Capture the cell that displays the provided text and extract its [X, Y] central coordinate. 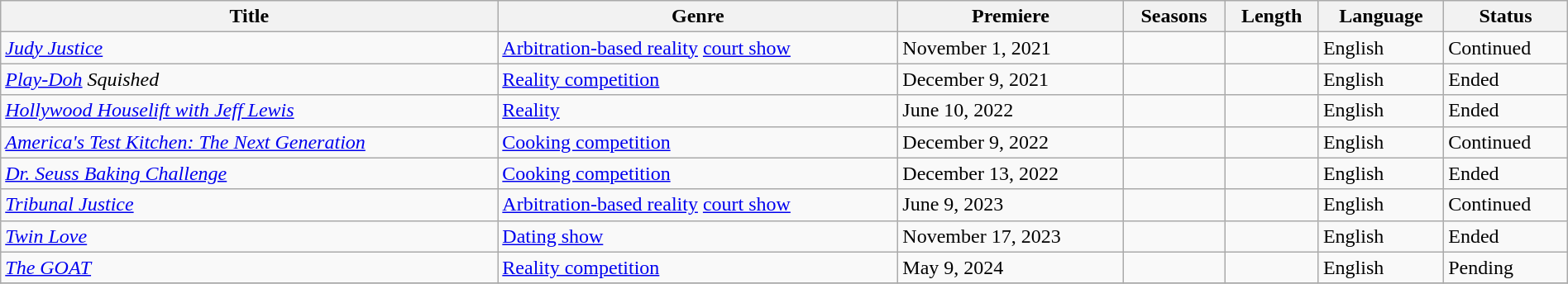
America's Test Kitchen: The Next Generation [250, 142]
Dr. Seuss Baking Challenge [250, 173]
November 1, 2021 [1011, 48]
Tribunal Justice [250, 205]
Dating show [698, 236]
December 9, 2021 [1011, 79]
Judy Justice [250, 48]
Twin Love [250, 236]
June 9, 2023 [1011, 205]
December 13, 2022 [1011, 173]
Reality [698, 111]
Language [1381, 17]
The GOAT [250, 267]
June 10, 2022 [1011, 111]
Pending [1506, 267]
May 9, 2024 [1011, 267]
December 9, 2022 [1011, 142]
Length [1272, 17]
Seasons [1174, 17]
Genre [698, 17]
Play-Doh Squished [250, 79]
November 17, 2023 [1011, 236]
Hollywood Houselift with Jeff Lewis [250, 111]
Status [1506, 17]
Title [250, 17]
Premiere [1011, 17]
